Return [x, y] of the center of cell containing provided text 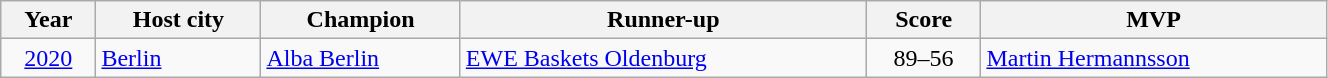
Host city [178, 20]
Runner-up [663, 20]
Alba Berlin [360, 58]
89–56 [924, 58]
EWE Baskets Oldenburg [663, 58]
2020 [48, 58]
MVP [1154, 20]
Year [48, 20]
Berlin [178, 58]
Score [924, 20]
Champion [360, 20]
Martin Hermannsson [1154, 58]
